Pinpoint the cell where the given text exists, returning its [X, Y] midpoint coordinate. 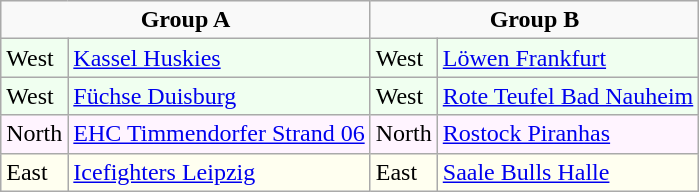
Rostock Piranhas [568, 134]
Saale Bulls Halle [568, 172]
Löwen Frankfurt [568, 58]
Kassel Huskies [219, 58]
Group A [186, 20]
EHC Timmendorfer Strand 06 [219, 134]
Icefighters Leipzig [219, 172]
Füchse Duisburg [219, 96]
Rote Teufel Bad Nauheim [568, 96]
Group B [534, 20]
